Identify which cell holds the provided text, then report its (x, y) central coordinate. 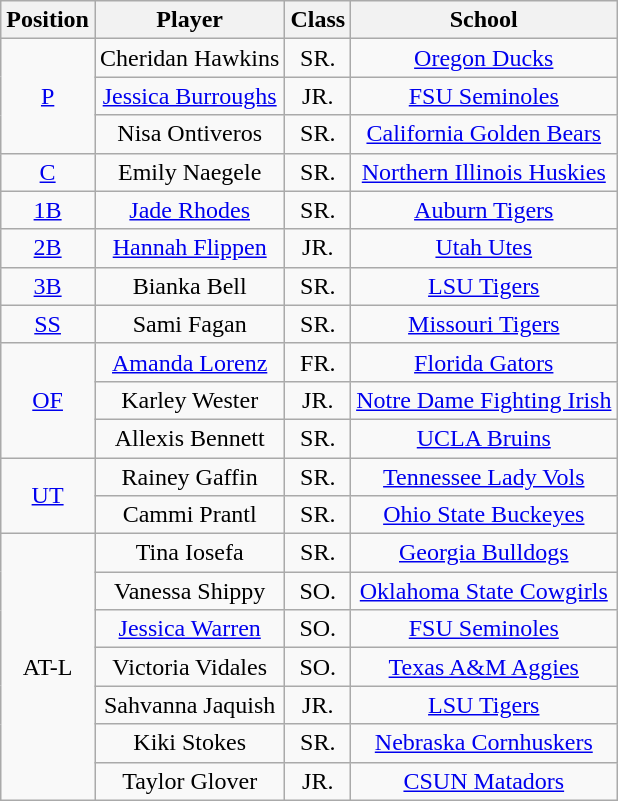
Amanda Lorenz (189, 362)
Notre Dame Fighting Irish (484, 400)
UCLA Bruins (484, 438)
Sami Fagan (189, 324)
California Golden Bears (484, 134)
Jade Rhodes (189, 210)
Oklahoma State Cowgirls (484, 591)
Emily Naegele (189, 172)
Vanessa Shippy (189, 591)
C (48, 172)
Jessica Warren (189, 629)
Florida Gators (484, 362)
Position (48, 20)
Karley Wester (189, 400)
Auburn Tigers (484, 210)
SS (48, 324)
Bianka Bell (189, 286)
Oregon Ducks (484, 58)
Nisa Ontiveros (189, 134)
CSUN Matadors (484, 781)
Nebraska Cornhuskers (484, 743)
Georgia Bulldogs (484, 553)
FR. (318, 362)
OF (48, 400)
Cammi Prantl (189, 515)
3B (48, 286)
Class (318, 20)
P (48, 96)
Texas A&M Aggies (484, 667)
Kiki Stokes (189, 743)
Ohio State Buckeyes (484, 515)
2B (48, 248)
School (484, 20)
Rainey Gaffin (189, 477)
Hannah Flippen (189, 248)
AT-L (48, 667)
Victoria Vidales (189, 667)
Tennessee Lady Vols (484, 477)
Jessica Burroughs (189, 96)
UT (48, 496)
Allexis Bennett (189, 438)
Player (189, 20)
Northern Illinois Huskies (484, 172)
Cheridan Hawkins (189, 58)
Missouri Tigers (484, 324)
Tina Iosefa (189, 553)
1B (48, 210)
Utah Utes (484, 248)
Sahvanna Jaquish (189, 705)
Taylor Glover (189, 781)
